Detect which cell encompasses the target text, then output its [X, Y] center coordinate. 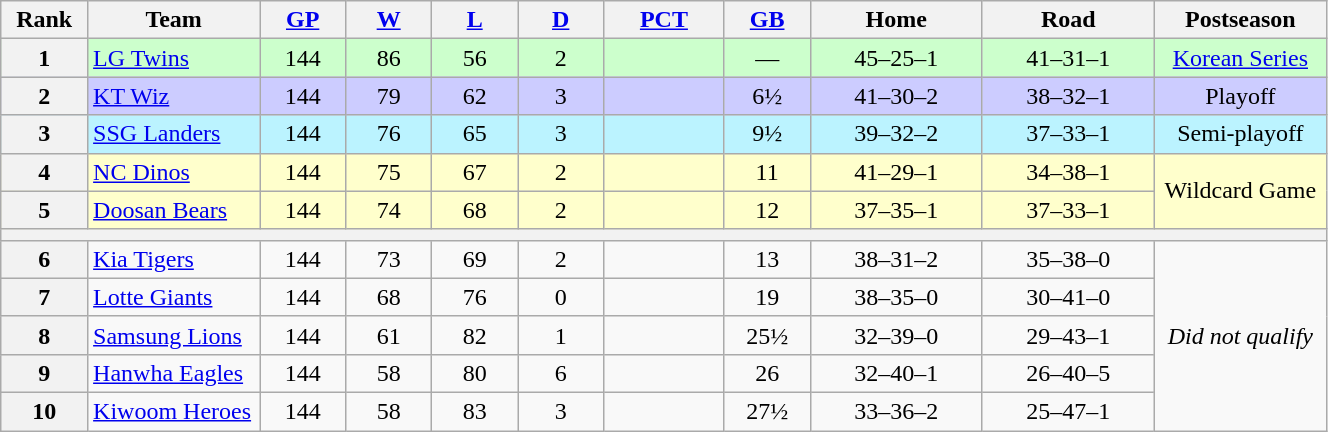
GP [303, 20]
26 [767, 373]
L [475, 20]
LG Twins [174, 58]
73 [389, 259]
Lotte Giants [174, 297]
Korean Series [1240, 58]
25–47–1 [1068, 411]
26–40–5 [1068, 373]
86 [389, 58]
62 [475, 96]
75 [389, 172]
Wildcard Game [1240, 191]
33–36–2 [896, 411]
19 [767, 297]
34–38–1 [1068, 172]
65 [475, 134]
35–38–0 [1068, 259]
30–41–0 [1068, 297]
GB [767, 20]
83 [475, 411]
41–31–1 [1068, 58]
0 [561, 297]
7 [44, 297]
82 [475, 335]
Hanwha Eagles [174, 373]
38–32–1 [1068, 96]
4 [44, 172]
Semi-playoff [1240, 134]
Rank [44, 20]
74 [389, 210]
27½ [767, 411]
PCT [664, 20]
Doosan Bears [174, 210]
11 [767, 172]
Road [1068, 20]
6½ [767, 96]
56 [475, 58]
Kiwoom Heroes [174, 411]
Samsung Lions [174, 335]
38–31–2 [896, 259]
Kia Tigers [174, 259]
9½ [767, 134]
25½ [767, 335]
29–43–1 [1068, 335]
KT Wiz [174, 96]
D [561, 20]
— [767, 58]
Playoff [1240, 96]
37–35–1 [896, 210]
45–25–1 [896, 58]
38–35–0 [896, 297]
SSG Landers [174, 134]
39–32–2 [896, 134]
13 [767, 259]
Did not qualify [1240, 335]
5 [44, 210]
79 [389, 96]
9 [44, 373]
32–40–1 [896, 373]
W [389, 20]
67 [475, 172]
12 [767, 210]
32–39–0 [896, 335]
69 [475, 259]
41–30–2 [896, 96]
41–29–1 [896, 172]
Home [896, 20]
80 [475, 373]
Postseason [1240, 20]
Team [174, 20]
NC Dinos [174, 172]
61 [389, 335]
8 [44, 335]
10 [44, 411]
